Capture the cell that displays the provided text and extract its (X, Y) central coordinate. 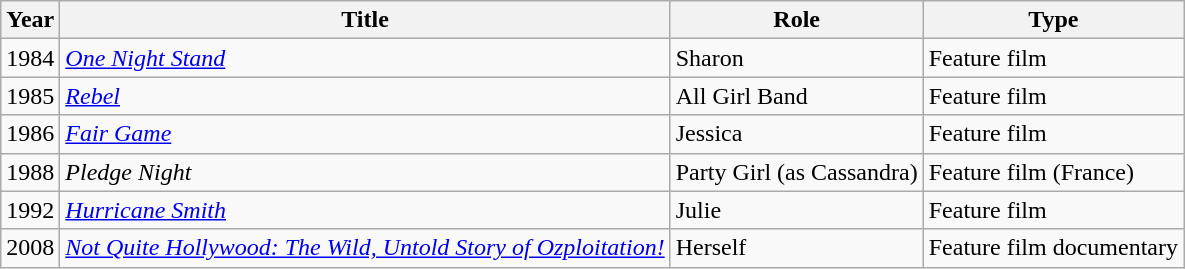
1988 (30, 172)
Pledge Night (365, 172)
Year (30, 20)
Feature film (France) (1053, 172)
Feature film documentary (1053, 248)
Rebel (365, 96)
Sharon (796, 58)
All Girl Band (796, 96)
Jessica (796, 134)
2008 (30, 248)
Julie (796, 210)
Title (365, 20)
Type (1053, 20)
Role (796, 20)
1992 (30, 210)
Party Girl (as Cassandra) (796, 172)
One Night Stand (365, 58)
Not Quite Hollywood: The Wild, Untold Story of Ozploitation! (365, 248)
Fair Game (365, 134)
1986 (30, 134)
1985 (30, 96)
Herself (796, 248)
1984 (30, 58)
Hurricane Smith (365, 210)
